Provide the [x, y] coordinate of the cell's center where the given text is located.  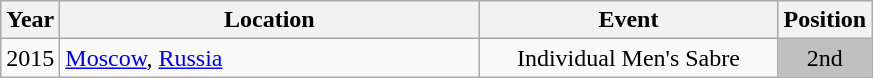
Year [30, 20]
2015 [30, 58]
Moscow, Russia [270, 58]
Location [270, 20]
2nd [825, 58]
Position [825, 20]
Event [628, 20]
Individual Men's Sabre [628, 58]
